From the cell containing the given text, extract its center point as (x, y) coordinate. 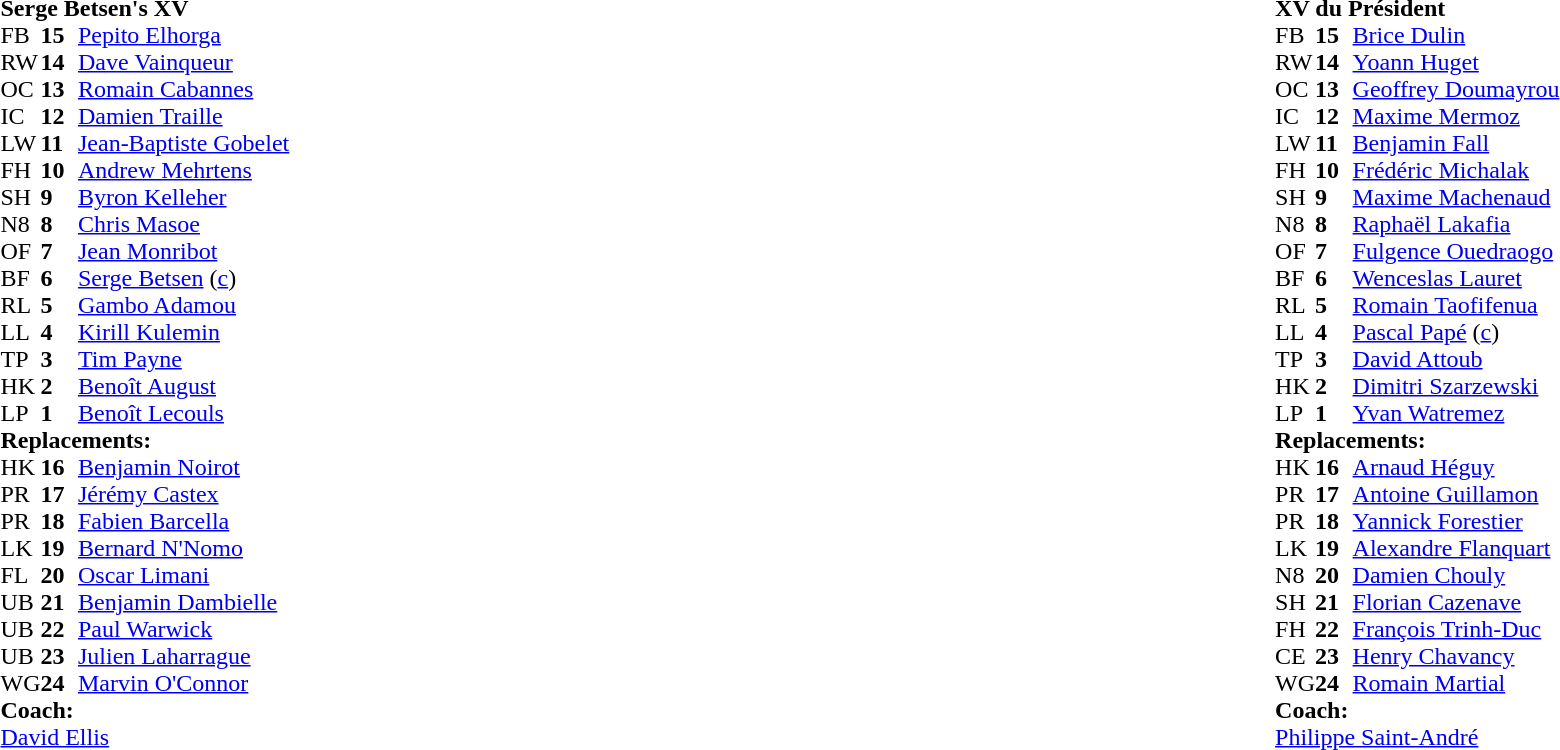
Benoît August (184, 386)
Alexandre Flanquart (1456, 548)
Fulgence Ouedraogo (1456, 252)
Julien Laharrague (184, 656)
Raphaël Lakafia (1456, 224)
CE (1295, 656)
Benjamin Dambielle (184, 602)
Andrew Mehrtens (184, 170)
Chris Masoe (184, 224)
Paul Warwick (184, 630)
Geoffrey Doumayrou (1456, 90)
Florian Cazenave (1456, 602)
Tim Payne (184, 360)
Oscar Limani (184, 576)
David Attoub (1456, 360)
Damien Traille (184, 116)
FL (20, 576)
Fabien Barcella (184, 522)
Antoine Guillamon (1456, 494)
Damien Chouly (1456, 576)
Brice Dulin (1456, 36)
Jean-Baptiste Gobelet (184, 144)
François Trinh-Duc (1456, 630)
Arnaud Héguy (1456, 468)
Jérémy Castex (184, 494)
Marvin O'Connor (184, 684)
Pascal Papé (c) (1456, 332)
Gambo Adamou (184, 306)
Jean Monribot (184, 252)
Byron Kelleher (184, 198)
Pepito Elhorga (184, 36)
Maxime Mermoz (1456, 116)
Henry Chavancy (1456, 656)
Benjamin Noirot (184, 468)
Serge Betsen (c) (184, 278)
Wenceslas Lauret (1456, 278)
Dave Vainqueur (184, 62)
Maxime Machenaud (1456, 198)
Romain Taofifenua (1456, 306)
Kirill Kulemin (184, 332)
Romain Cabannes (184, 90)
Benoît Lecouls (184, 414)
Yannick Forestier (1456, 522)
Romain Martial (1456, 684)
Yvan Watremez (1456, 414)
Bernard N'Nomo (184, 548)
Benjamin Fall (1456, 144)
Yoann Huget (1456, 62)
Dimitri Szarzewski (1456, 386)
Frédéric Michalak (1456, 170)
